Output the (x, y) coordinate of the center of the cell containing the given text.  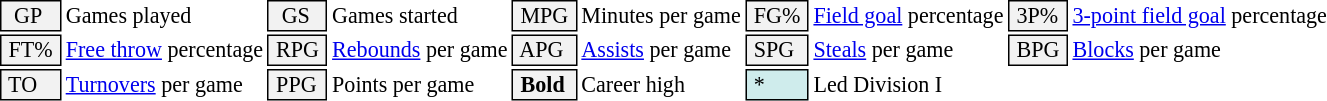
GP (30, 16)
MPG (544, 16)
Minutes per game (661, 16)
3P% (1038, 16)
Rebounds per game (420, 50)
GS (298, 16)
Points per game (420, 85)
Games played (164, 16)
TO (30, 85)
RPG (298, 50)
Bold (544, 85)
Steals per game (908, 50)
BPG (1038, 50)
FT% (30, 50)
Career high (661, 85)
* (777, 85)
APG (544, 50)
Field goal percentage (908, 16)
FG% (777, 16)
Free throw percentage (164, 50)
Led Division I (908, 85)
Assists per game (661, 50)
Games started (420, 16)
SPG (777, 50)
PPG (298, 85)
Turnovers per game (164, 85)
